Locate the cell with the specified text and output its [X, Y] center coordinate. 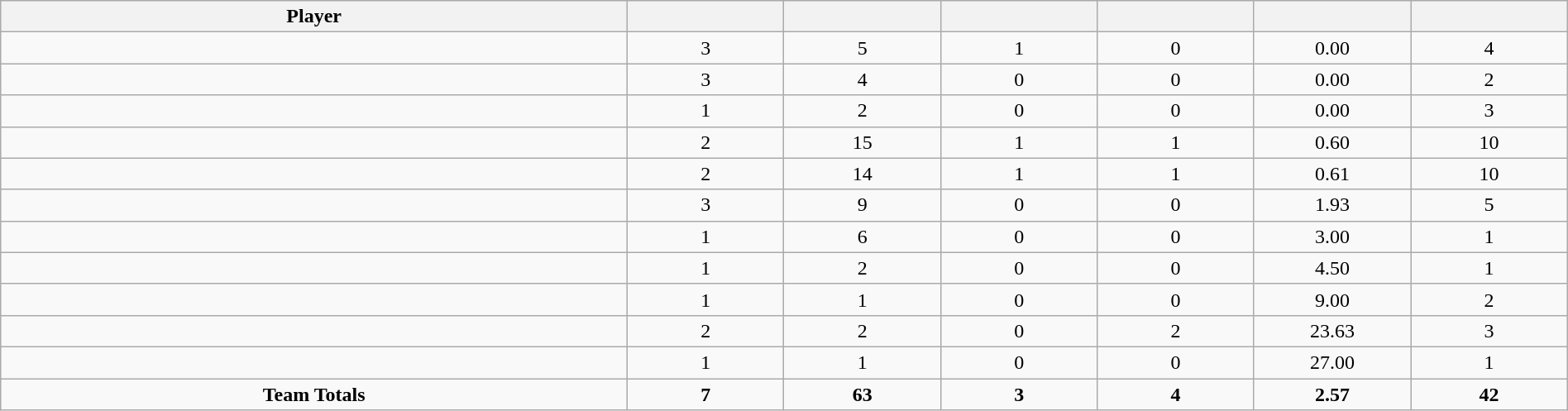
6 [862, 237]
42 [1489, 394]
1.93 [1331, 205]
2.57 [1331, 394]
0.61 [1331, 174]
23.63 [1331, 331]
4.50 [1331, 268]
63 [862, 394]
7 [706, 394]
27.00 [1331, 362]
9 [862, 205]
9.00 [1331, 299]
Player [314, 17]
14 [862, 174]
Team Totals [314, 394]
0.60 [1331, 142]
15 [862, 142]
3.00 [1331, 237]
